Pinpoint the cell where the given text exists, returning its [x, y] midpoint coordinate. 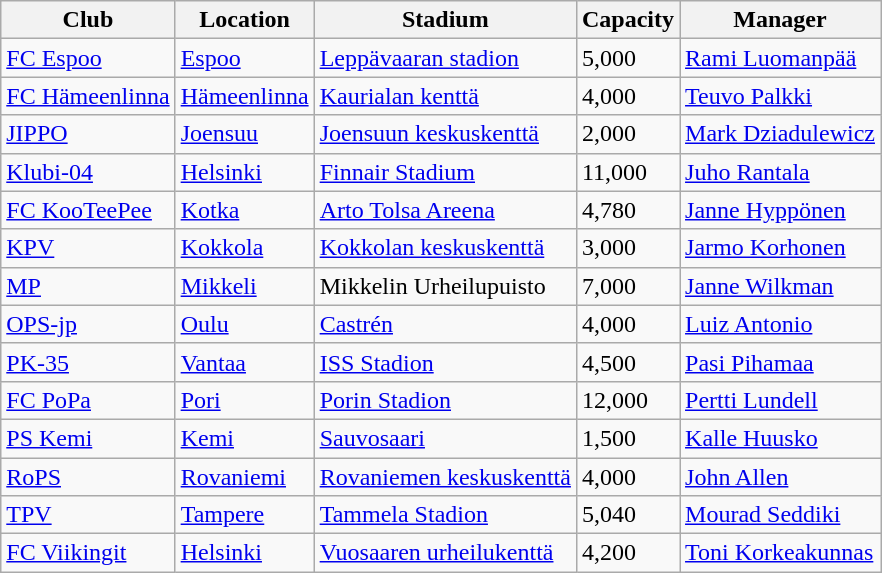
7,000 [628, 286]
Vuosaaren urheilukenttä [445, 553]
Sauvosaari [445, 438]
FC Viikingit [88, 553]
5,040 [628, 515]
Mark Dziadulewicz [780, 134]
Porin Stadion [445, 400]
Kokkolan keskuskenttä [445, 248]
PK-35 [88, 362]
Manager [780, 20]
4,500 [628, 362]
Mikkelin Urheilupuisto [445, 286]
OPS-jp [88, 324]
2,000 [628, 134]
Joensuu [244, 134]
Pertti Lundell [780, 400]
Pori [244, 400]
11,000 [628, 172]
Vantaa [244, 362]
Club [88, 20]
Finnair Stadium [445, 172]
TPV [88, 515]
MP [88, 286]
Location [244, 20]
Juho Rantala [780, 172]
3,000 [628, 248]
Rami Luomanpää [780, 58]
FC Espoo [88, 58]
Tammela Stadion [445, 515]
Capacity [628, 20]
JIPPO [88, 134]
KPV [88, 248]
Mikkeli [244, 286]
John Allen [780, 477]
Mourad Seddiki [780, 515]
Leppävaaran stadion [445, 58]
Hämeenlinna [244, 96]
Janne Wilkman [780, 286]
Kaurialan kenttä [445, 96]
1,500 [628, 438]
Kalle Huusko [780, 438]
4,200 [628, 553]
Luiz Antonio [780, 324]
Janne Hyppönen [780, 210]
Rovaniemi [244, 477]
FC Hämeenlinna [88, 96]
PS Kemi [88, 438]
4,780 [628, 210]
12,000 [628, 400]
ISS Stadion [445, 362]
5,000 [628, 58]
Stadium [445, 20]
Kokkola [244, 248]
Espoo [244, 58]
Klubi-04 [88, 172]
Pasi Pihamaa [780, 362]
Joensuun keskuskenttä [445, 134]
FC PoPa [88, 400]
Oulu [244, 324]
Rovaniemen keskuskenttä [445, 477]
FC KooTeePee [88, 210]
Kotka [244, 210]
Tampere [244, 515]
Kemi [244, 438]
Jarmo Korhonen [780, 248]
Castrén [445, 324]
Arto Tolsa Areena [445, 210]
Toni Korkeakunnas [780, 553]
Teuvo Palkki [780, 96]
RoPS [88, 477]
